Return the [X, Y] coordinate for the center point of the cell that contains the specified text.  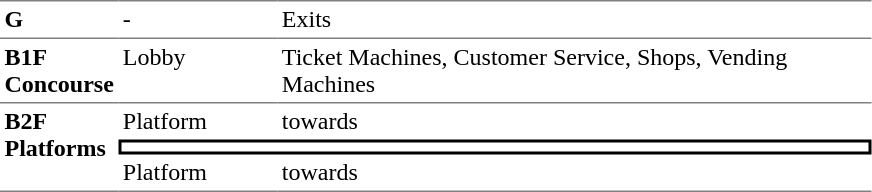
Lobby [198, 71]
Exits [574, 19]
- [198, 19]
Ticket Machines, Customer Service, Shops, Vending Machines [574, 71]
G [59, 19]
B2FPlatforms [59, 148]
B1FConcourse [59, 71]
